Capture the cell that displays the provided text and extract its (X, Y) central coordinate. 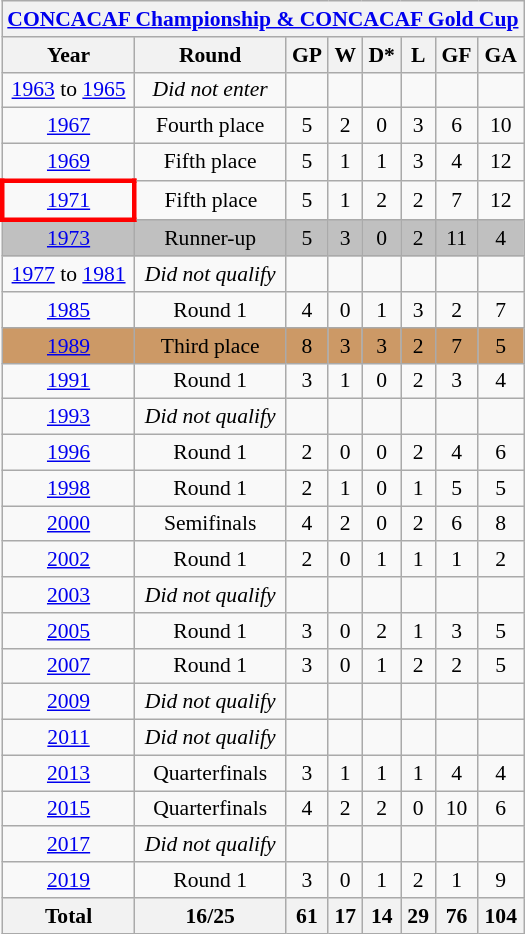
2007 (68, 666)
2013 (68, 773)
104 (501, 916)
9 (501, 880)
L (418, 55)
Runner-up (210, 238)
2002 (68, 560)
1998 (68, 488)
2015 (68, 809)
2000 (68, 524)
GF (456, 55)
1993 (68, 417)
1963 to 1965 (68, 90)
76 (456, 916)
16/25 (210, 916)
GA (501, 55)
14 (382, 916)
Fourth place (210, 126)
2017 (68, 845)
1991 (68, 381)
2009 (68, 702)
Did not enter (210, 90)
Third place (210, 346)
2005 (68, 631)
1969 (68, 162)
Year (68, 55)
D* (382, 55)
11 (456, 238)
2011 (68, 738)
2019 (68, 880)
Round (210, 55)
1977 to 1981 (68, 275)
CONCACAF Championship & CONCACAF Gold Cup (262, 19)
1989 (68, 346)
61 (306, 916)
1973 (68, 238)
2003 (68, 595)
29 (418, 916)
1996 (68, 453)
1971 (68, 200)
GP (306, 55)
W (345, 55)
17 (345, 916)
Total (68, 916)
1985 (68, 310)
1967 (68, 126)
Semifinals (210, 524)
